Detect which cell encompasses the target text, then output its [x, y] center coordinate. 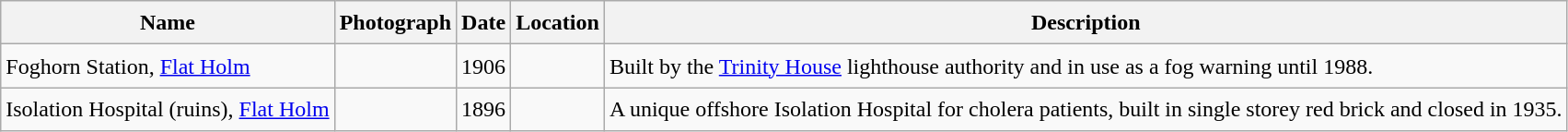
Description [1086, 22]
1896 [484, 109]
Name [168, 22]
Built by the Trinity House lighthouse authority and in use as a fog warning until 1988. [1086, 66]
Location [558, 22]
Date [484, 22]
Photograph [395, 22]
A unique offshore Isolation Hospital for cholera patients, built in single storey red brick and closed in 1935. [1086, 109]
Isolation Hospital (ruins), Flat Holm [168, 109]
1906 [484, 66]
Foghorn Station, Flat Holm [168, 66]
